Output the [X, Y] coordinate of the center of the cell containing the given text.  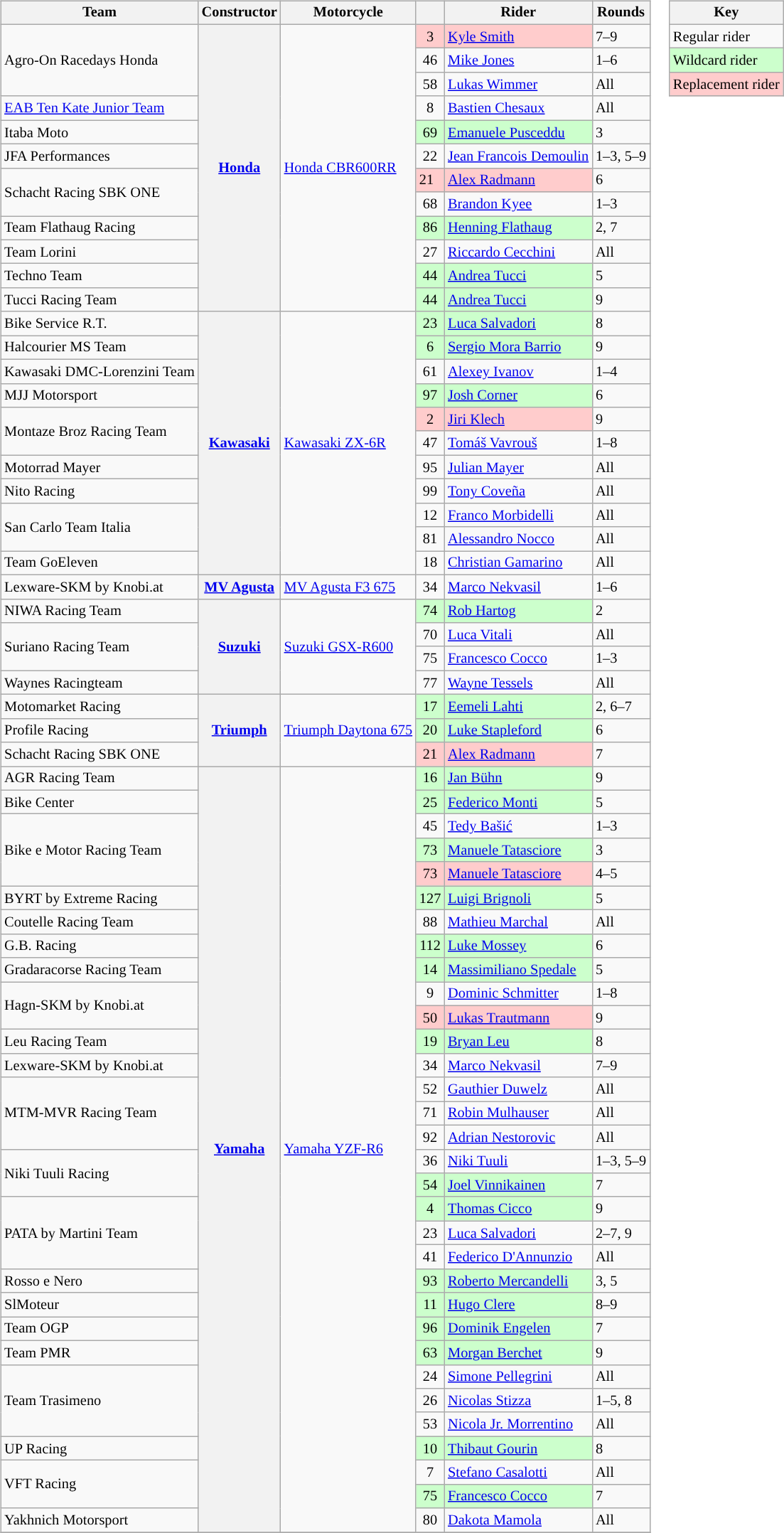
12 [430, 515]
50 [430, 1017]
Leu Racing Team [100, 1042]
Mathieu Marchal [518, 922]
Alexey Ivanov [518, 371]
Regular rider [726, 36]
4–5 [621, 874]
22 [430, 156]
Dominic Schmitter [518, 994]
Alessandro Nocco [518, 539]
95 [430, 467]
68 [430, 204]
Profile Racing [100, 730]
25 [430, 802]
EAB Ten Kate Junior Team [100, 108]
UP Racing [100, 1448]
Morgan Berchet [518, 1352]
Motorcycle [348, 13]
26 [430, 1401]
Robin Mulhauser [518, 1113]
20 [430, 730]
Itaba Moto [100, 132]
BYRT by Extreme Racing [100, 898]
Honda [240, 168]
Kawasaki DMC-Lorenzini Team [100, 371]
Tony Coveña [518, 491]
69 [430, 132]
93 [430, 1281]
Mike Jones [518, 60]
54 [430, 1185]
58 [430, 85]
61 [430, 371]
Nito Racing [100, 491]
Jiri Klech [518, 420]
41 [430, 1257]
53 [430, 1424]
1–5, 8 [621, 1401]
Niki Tuuli Racing [100, 1173]
Bryan Leu [518, 1042]
Christian Gamarino [518, 563]
Roberto Mercandelli [518, 1281]
4 [430, 1209]
Sergio Mora Barrio [518, 348]
Suriano Racing Team [100, 647]
Lukas Wimmer [518, 85]
Luke Mossey [518, 946]
Motorrad Mayer [100, 467]
Coutelle Racing Team [100, 922]
81 [430, 539]
112 [430, 946]
Adrian Nestorovic [518, 1137]
Team OGP [100, 1329]
2, 6–7 [621, 707]
MJJ Motorsport [100, 395]
Bike e Motor Racing Team [100, 850]
Niki Tuuli [518, 1161]
Halcourier MS Team [100, 348]
Key [726, 13]
45 [430, 826]
VFT Racing [100, 1485]
Luca Vitali [518, 635]
MV Agusta [240, 587]
Yamaha [240, 1149]
Suzuki GSX-R600 [348, 647]
86 [430, 228]
88 [430, 922]
Eemeli Lahti [518, 707]
Nicolas Stizza [518, 1401]
Luke Stapleford [518, 730]
Massimiliano Spedale [518, 970]
71 [430, 1113]
Dakota Mamola [518, 1520]
96 [430, 1329]
Federico Monti [518, 802]
Hugo Clere [518, 1305]
Wayne Tessels [518, 683]
Lukas Trautmann [518, 1017]
Kawasaki ZX-6R [348, 443]
3, 5 [621, 1281]
46 [430, 60]
14 [430, 970]
Rob Hartog [518, 611]
Tomáš Vavrouš [518, 443]
Kawasaki [240, 443]
11 [430, 1305]
74 [430, 611]
JFA Performances [100, 156]
Jan Bühn [518, 779]
Rider [518, 13]
SlMoteur [100, 1305]
Julian Mayer [518, 467]
Team Trasimeno [100, 1401]
Jean Francois Demoulin [518, 156]
27 [430, 252]
Tedy Bašić [518, 826]
2, 7 [621, 228]
MV Agusta F3 675 [348, 587]
92 [430, 1137]
G.B. Racing [100, 946]
Triumph Daytona 675 [348, 731]
Team Flathaug Racing [100, 228]
Motomarket Racing [100, 707]
Emanuele Pusceddu [518, 132]
16 [430, 779]
Gauthier Duwelz [518, 1089]
47 [430, 443]
San Carlo Team Italia [100, 526]
36 [430, 1161]
Henning Flathaug [518, 228]
Agro-On Racedays Honda [100, 60]
63 [430, 1352]
Rosso e Nero [100, 1281]
Team GoEleven [100, 563]
Bike Center [100, 802]
10 [430, 1448]
Team PMR [100, 1352]
Triumph [240, 731]
Team [100, 13]
Gradaracorse Racing Team [100, 970]
Brandon Kyee [518, 204]
17 [430, 707]
Tucci Racing Team [100, 300]
Rounds [621, 13]
Franco Morbidelli [518, 515]
Nicola Jr. Morrentino [518, 1424]
18 [430, 563]
Kyle Smith [518, 36]
NIWA Racing Team [100, 611]
Simone Pellegrini [518, 1377]
Josh Corner [518, 395]
Constructor [240, 13]
97 [430, 395]
1–4 [621, 371]
2–7, 9 [621, 1233]
24 [430, 1377]
AGR Racing Team [100, 779]
Team Lorini [100, 252]
Luigi Brignoli [518, 898]
Waynes Racingteam [100, 683]
Honda CBR600RR [348, 168]
Hagn-SKM by Knobi.at [100, 1005]
8–9 [621, 1305]
127 [430, 898]
Federico D'Annunzio [518, 1257]
Suzuki [240, 647]
Bastien Chesaux [518, 108]
Yakhnich Motorsport [100, 1520]
Riccardo Cecchini [518, 252]
77 [430, 683]
Bike Service R.T. [100, 324]
PATA by Martini Team [100, 1233]
52 [430, 1089]
99 [430, 491]
Techno Team [100, 276]
Replacement rider [726, 85]
Thibaut Gourin [518, 1448]
Dominik Engelen [518, 1329]
Wildcard rider [726, 60]
MTM-MVR Racing Team [100, 1113]
Yamaha YZF-R6 [348, 1149]
80 [430, 1520]
70 [430, 635]
Montaze Broz Racing Team [100, 431]
Joel Vinnikainen [518, 1185]
Stefano Casalotti [518, 1473]
19 [430, 1042]
Thomas Cicco [518, 1209]
